Search for the cell housing the specified text and yield its [x, y] center coordinate. 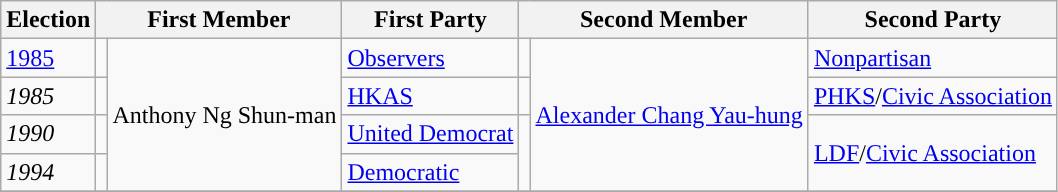
1990 [48, 134]
First Party [430, 20]
HKAS [430, 96]
Anthony Ng Shun-man [224, 115]
Second Member [664, 20]
Second Party [932, 20]
Observers [430, 58]
Alexander Chang Yau-hung [669, 115]
Democratic [430, 172]
Election [48, 20]
LDF/Civic Association [932, 153]
United Democrat [430, 134]
1994 [48, 172]
Nonpartisan [932, 58]
First Member [219, 20]
PHKS/Civic Association [932, 96]
